Locate the cell with the specified text and output its [x, y] center coordinate. 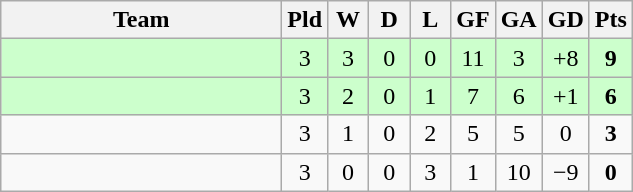
L [430, 20]
9 [610, 58]
11 [473, 58]
7 [473, 96]
Pts [610, 20]
GF [473, 20]
Pld [305, 20]
GA [518, 20]
W [348, 20]
+1 [566, 96]
Team [142, 20]
+8 [566, 58]
10 [518, 172]
D [390, 20]
−9 [566, 172]
GD [566, 20]
